Scan for the cell matching the given text and deliver its (x, y) coordinate at center. 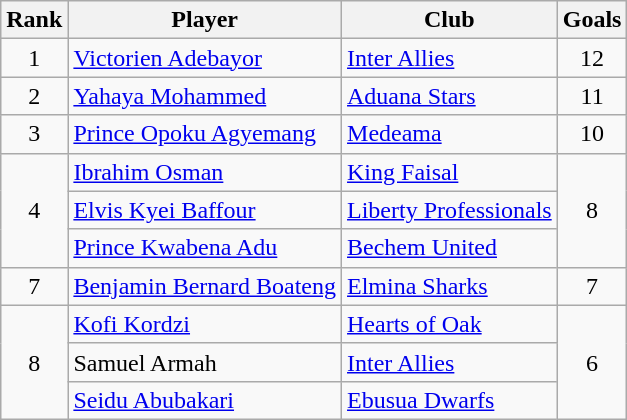
10 (592, 134)
Ebusua Dwarfs (450, 400)
Goals (592, 20)
King Faisal (450, 172)
11 (592, 96)
Benjamin Bernard Boateng (205, 286)
Club (450, 20)
Ibrahim Osman (205, 172)
1 (34, 58)
Liberty Professionals (450, 210)
Bechem United (450, 248)
Prince Kwabena Adu (205, 248)
2 (34, 96)
Aduana Stars (450, 96)
12 (592, 58)
Samuel Armah (205, 362)
Prince Opoku Agyemang (205, 134)
Rank (34, 20)
Kofi Kordzi (205, 324)
Yahaya Mohammed (205, 96)
Medeama (450, 134)
Player (205, 20)
6 (592, 362)
Elmina Sharks (450, 286)
Hearts of Oak (450, 324)
Victorien Adebayor (205, 58)
4 (34, 210)
Seidu Abubakari (205, 400)
Elvis Kyei Baffour (205, 210)
3 (34, 134)
